Determine the [X, Y] coordinate at the center of the cell enclosing the given text.  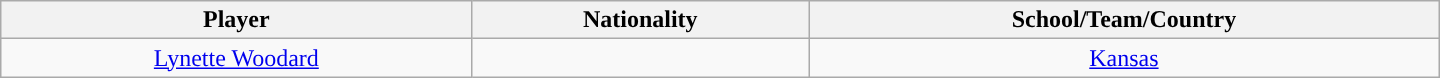
Lynette Woodard [236, 58]
Player [236, 20]
Nationality [640, 20]
Kansas [1124, 58]
School/Team/Country [1124, 20]
